Determine the [x, y] coordinate at the center of the cell enclosing the given text.  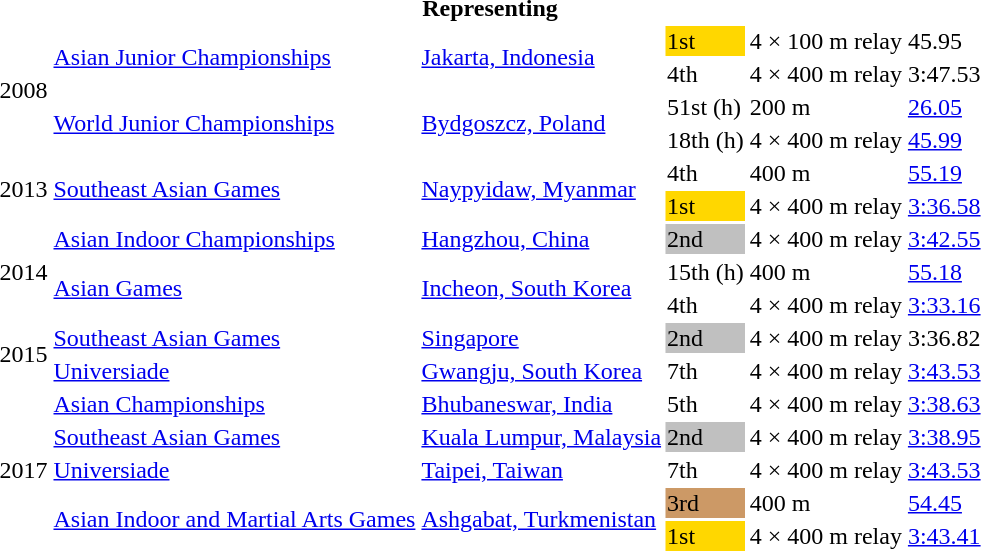
Ashgabat, Turkmenistan [542, 520]
Asian Championships [234, 404]
18th (h) [706, 140]
200 m [826, 107]
Asian Junior Championships [234, 58]
Incheon, South Korea [542, 288]
Gwangju, South Korea [542, 371]
Asian Indoor and Martial Arts Games [234, 520]
Singapore [542, 338]
15th (h) [706, 272]
Naypyidaw, Myanmar [542, 190]
Hangzhou, China [542, 239]
Bydgoszcz, Poland [542, 124]
Jakarta, Indonesia [542, 58]
Bhubaneswar, India [542, 404]
World Junior Championships [234, 124]
4 × 100 m relay [826, 41]
Taipei, Taiwan [542, 470]
Kuala Lumpur, Malaysia [542, 437]
3rd [706, 503]
5th [706, 404]
Asian Indoor Championships [234, 239]
51st (h) [706, 107]
Asian Games [234, 288]
